For the text-containing cell, return its midpoint in [X, Y] coordinate format. 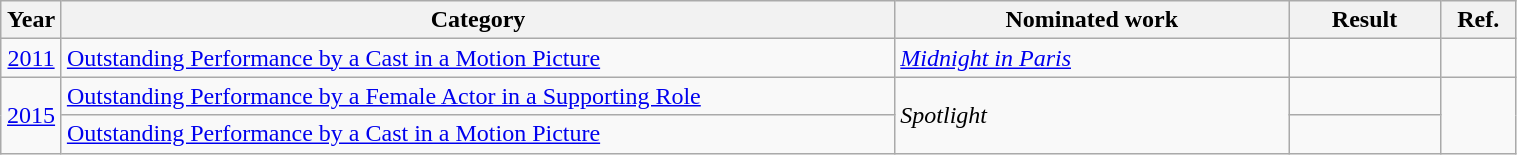
2015 [32, 115]
Nominated work [1092, 20]
2011 [32, 58]
Outstanding Performance by a Female Actor in a Supporting Role [478, 96]
Result [1365, 20]
Ref. [1478, 20]
Year [32, 20]
Category [478, 20]
Midnight in Paris [1092, 58]
Spotlight [1092, 115]
